Return (x, y) of the center of cell containing provided text 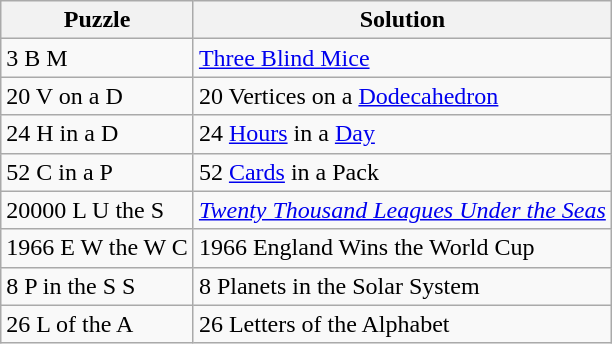
20000 L U the S (98, 210)
26 L of the A (98, 324)
1966 England Wins the World Cup (402, 248)
Twenty Thousand Leagues Under the Seas (402, 210)
Puzzle (98, 20)
52 Cards in a Pack (402, 172)
52 C in a P (98, 172)
8 Planets in the Solar System (402, 286)
20 Vertices on a Dodecahedron (402, 96)
20 V on a D (98, 96)
8 P in the S S (98, 286)
24 Hours in a Day (402, 134)
3 B M (98, 58)
26 Letters of the Alphabet (402, 324)
Solution (402, 20)
Three Blind Mice (402, 58)
24 H in a D (98, 134)
1966 E W the W C (98, 248)
